Return the [X, Y] coordinate for the center point of the cell that contains the specified text.  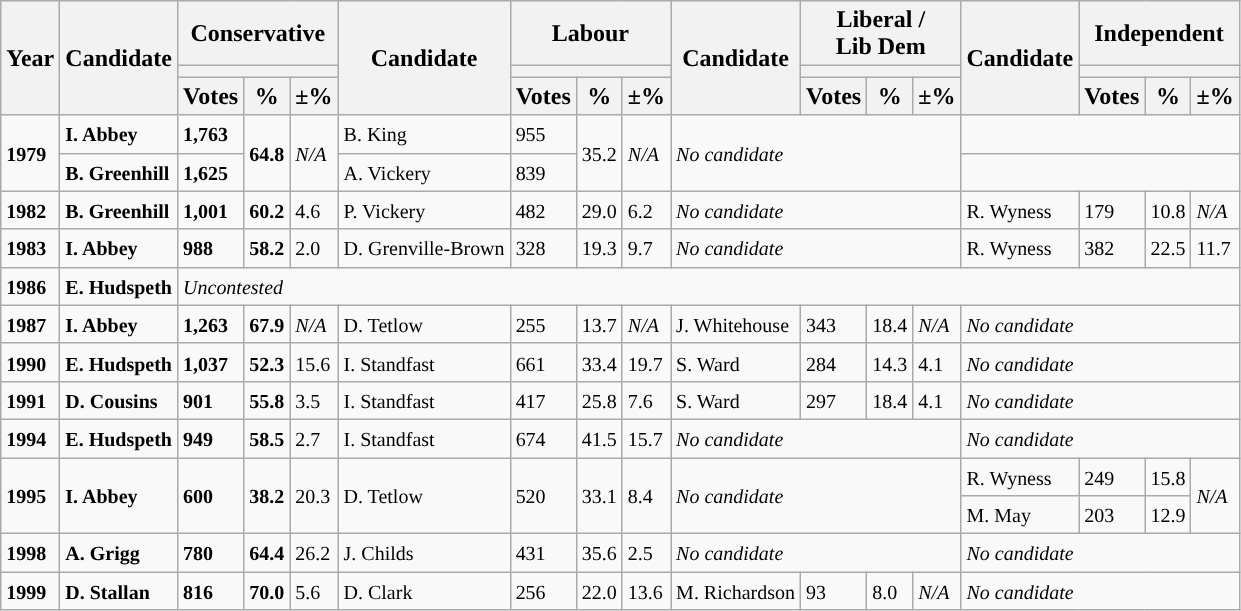
7.6 [646, 400]
Labour [590, 34]
1,763 [211, 134]
1979 [30, 153]
10.8 [1168, 210]
1990 [30, 362]
284 [833, 362]
67.9 [267, 324]
Independent [1159, 34]
2.5 [646, 553]
25.8 [599, 400]
B. King [424, 134]
20.3 [314, 496]
328 [543, 248]
1994 [30, 438]
70.0 [267, 591]
29.0 [599, 210]
1987 [30, 324]
Year [30, 58]
26.2 [314, 553]
1991 [30, 400]
M. May [1020, 515]
35.2 [599, 153]
661 [543, 362]
255 [543, 324]
J. Childs [424, 553]
1,001 [211, 210]
249 [1112, 477]
D. Grenville-Brown [424, 248]
203 [1112, 515]
1986 [30, 286]
33.4 [599, 362]
55.8 [267, 400]
1,263 [211, 324]
674 [543, 438]
D. Cousins [119, 400]
64.8 [267, 153]
93 [833, 591]
4.6 [314, 210]
816 [211, 591]
19.3 [599, 248]
6.2 [646, 210]
D. Clark [424, 591]
600 [211, 496]
52.3 [267, 362]
8.4 [646, 496]
60.2 [267, 210]
520 [543, 496]
780 [211, 553]
33.1 [599, 496]
Uncontested [709, 286]
13.7 [599, 324]
482 [543, 210]
15.8 [1168, 477]
955 [543, 134]
38.2 [267, 496]
D. Stallan [119, 591]
58.5 [267, 438]
15.7 [646, 438]
Conservative [258, 34]
J. Whitehouse [736, 324]
1,625 [211, 172]
13.6 [646, 591]
256 [543, 591]
1,037 [211, 362]
343 [833, 324]
5.6 [314, 591]
1982 [30, 210]
58.2 [267, 248]
2.0 [314, 248]
1983 [30, 248]
Liberal /Lib Dem [880, 34]
11.7 [1215, 248]
64.4 [267, 553]
8.0 [890, 591]
35.6 [599, 553]
417 [543, 400]
179 [1112, 210]
3.5 [314, 400]
431 [543, 553]
839 [543, 172]
12.9 [1168, 515]
41.5 [599, 438]
19.7 [646, 362]
949 [211, 438]
9.7 [646, 248]
382 [1112, 248]
988 [211, 248]
1995 [30, 496]
297 [833, 400]
A. Grigg [119, 553]
1999 [30, 591]
M. Richardson [736, 591]
1998 [30, 553]
14.3 [890, 362]
22.0 [599, 591]
15.6 [314, 362]
901 [211, 400]
22.5 [1168, 248]
A. Vickery [424, 172]
P. Vickery [424, 210]
2.7 [314, 438]
